From the cell containing the given text, extract its center point as [X, Y] coordinate. 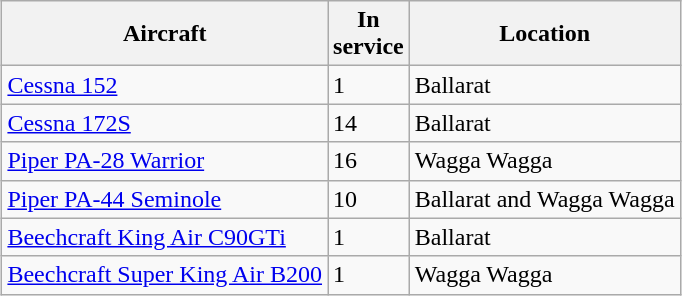
Ballarat and Wagga Wagga [544, 199]
Piper PA-28 Warrior [165, 161]
Location [544, 34]
Piper PA-44 Seminole [165, 199]
Cessna 152 [165, 85]
10 [369, 199]
Cessna 172S [165, 123]
Inservice [369, 34]
Beechcraft Super King Air B200 [165, 275]
14 [369, 123]
Beechcraft King Air C90GTi [165, 237]
Aircraft [165, 34]
16 [369, 161]
